Extract the (X, Y) coordinate from the center of the cell holding the provided text.  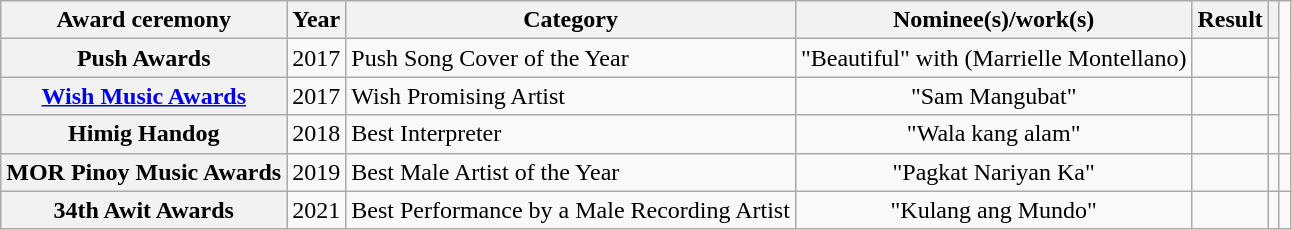
Nominee(s)/work(s) (994, 20)
MOR Pinoy Music Awards (144, 172)
2018 (316, 134)
Category (571, 20)
34th Awit Awards (144, 210)
Best Interpreter (571, 134)
Award ceremony (144, 20)
"Sam Mangubat" (994, 96)
Best Performance by a Male Recording Artist (571, 210)
Wish Promising Artist (571, 96)
Push Song Cover of the Year (571, 58)
Wish Music Awards (144, 96)
Year (316, 20)
"Pagkat Nariyan Ka" (994, 172)
Best Male Artist of the Year (571, 172)
Result (1230, 20)
Push Awards (144, 58)
Himig Handog (144, 134)
2019 (316, 172)
"Kulang ang Mundo" (994, 210)
2021 (316, 210)
"Wala kang alam" (994, 134)
"Beautiful" with (Marrielle Montellano) (994, 58)
